Detect which cell encompasses the target text, then output its (X, Y) center coordinate. 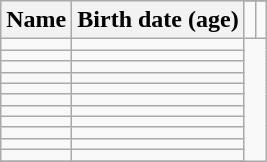
Birth date (age) (158, 20)
Name (36, 20)
